Capture the cell that displays the provided text and extract its (X, Y) central coordinate. 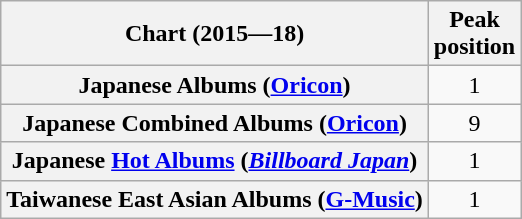
Japanese Combined Albums (Oricon) (215, 123)
9 (474, 123)
Taiwanese East Asian Albums (G-Music) (215, 199)
Peakposition (474, 34)
Japanese Hot Albums (Billboard Japan) (215, 161)
Japanese Albums (Oricon) (215, 85)
Chart (2015—18) (215, 34)
